Extract the (x, y) coordinate from the center of the cell holding the provided text.  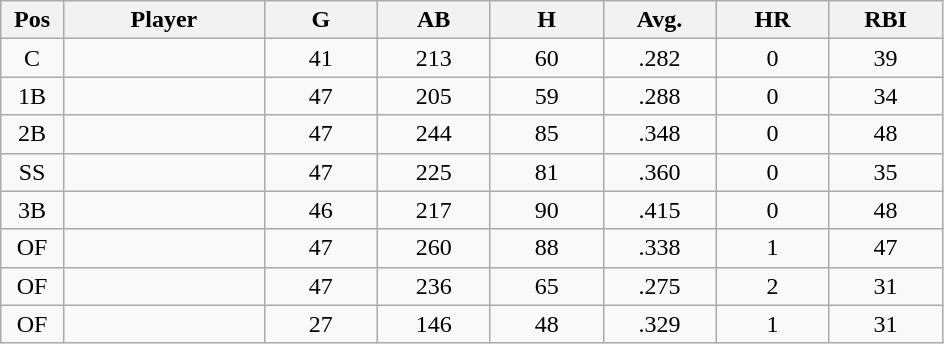
.360 (660, 172)
C (32, 58)
217 (434, 210)
205 (434, 96)
.338 (660, 248)
46 (320, 210)
41 (320, 58)
85 (546, 134)
Pos (32, 20)
2B (32, 134)
60 (546, 58)
260 (434, 248)
RBI (886, 20)
213 (434, 58)
.282 (660, 58)
2 (772, 286)
146 (434, 324)
90 (546, 210)
65 (546, 286)
236 (434, 286)
34 (886, 96)
81 (546, 172)
.288 (660, 96)
Avg. (660, 20)
244 (434, 134)
27 (320, 324)
.275 (660, 286)
1B (32, 96)
.329 (660, 324)
39 (886, 58)
35 (886, 172)
HR (772, 20)
H (546, 20)
.415 (660, 210)
225 (434, 172)
G (320, 20)
.348 (660, 134)
SS (32, 172)
AB (434, 20)
88 (546, 248)
3B (32, 210)
59 (546, 96)
Player (164, 20)
